Return the [x, y] coordinate for the center point of the cell that contains the specified text.  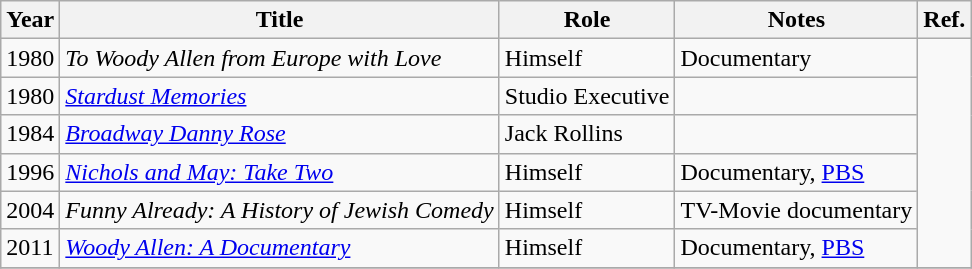
Documentary [796, 58]
Studio Executive [587, 96]
2004 [30, 210]
Ref. [944, 20]
Role [587, 20]
Title [280, 20]
Broadway Danny Rose [280, 134]
Woody Allen: A Documentary [280, 248]
Notes [796, 20]
1996 [30, 172]
To Woody Allen from Europe with Love [280, 58]
Funny Already: A History of Jewish Comedy [280, 210]
Stardust Memories [280, 96]
Year [30, 20]
Jack Rollins [587, 134]
2011 [30, 248]
1984 [30, 134]
Nichols and May: Take Two [280, 172]
TV-Movie documentary [796, 210]
